Locate the cell with the specified text and output its [X, Y] center coordinate. 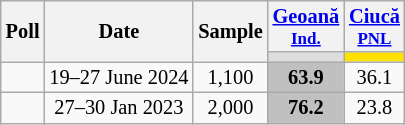
23.8 [374, 108]
CiucăPNL [374, 26]
36.1 [374, 78]
76.2 [306, 108]
Sample [230, 30]
19–27 June 2024 [118, 78]
27–30 Jan 2023 [118, 108]
1,100 [230, 78]
Date [118, 30]
Poll [23, 30]
2,000 [230, 108]
GeoanăInd. [306, 26]
63.9 [306, 78]
